Find where the given text appears and provide that cell's center as (x, y) coordinate. 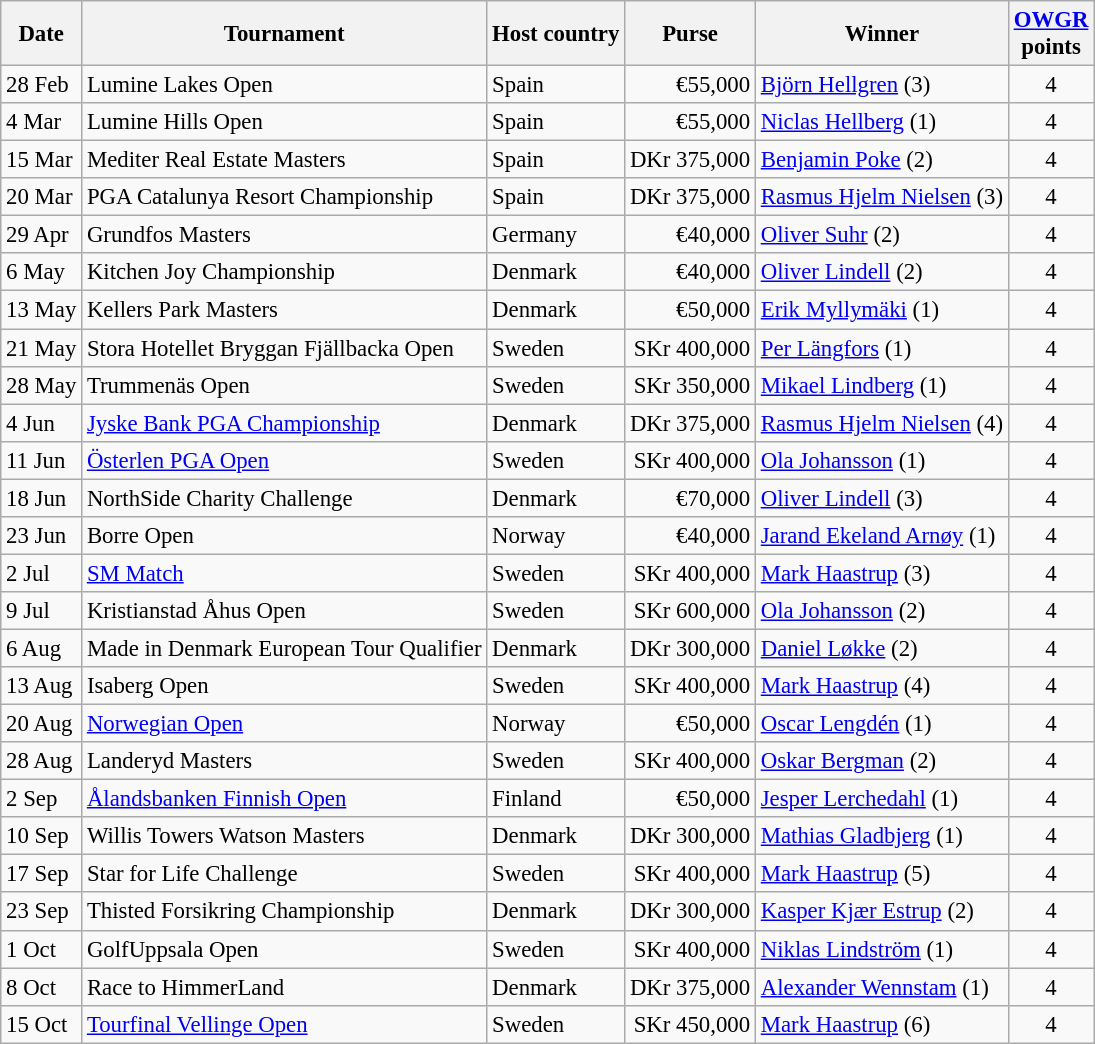
28 Feb (42, 85)
GolfUppsala Open (284, 949)
Österlen PGA Open (284, 460)
4 Mar (42, 122)
20 Mar (42, 197)
8 Oct (42, 987)
Purse (690, 34)
Tournament (284, 34)
13 May (42, 310)
10 Sep (42, 836)
OWGRpoints (1050, 34)
4 Jun (42, 423)
Thisted Forsikring Championship (284, 912)
NorthSide Charity Challenge (284, 498)
Germany (556, 235)
Kitchen Joy Championship (284, 273)
Mark Haastrup (4) (882, 686)
Rasmus Hjelm Nielsen (4) (882, 423)
SKr 600,000 (690, 611)
2 Jul (42, 573)
SKr 350,000 (690, 385)
€70,000 (690, 498)
Stora Hotellet Bryggan Fjällbacka Open (284, 348)
28 Aug (42, 761)
Ålandsbanken Finnish Open (284, 799)
11 Jun (42, 460)
Willis Towers Watson Masters (284, 836)
Oliver Lindell (2) (882, 273)
20 Aug (42, 724)
Oliver Lindell (3) (882, 498)
Ola Johansson (1) (882, 460)
PGA Catalunya Resort Championship (284, 197)
Benjamin Poke (2) (882, 160)
23 Sep (42, 912)
15 Oct (42, 1024)
18 Jun (42, 498)
Björn Hellgren (3) (882, 85)
Kristianstad Åhus Open (284, 611)
2 Sep (42, 799)
Oskar Bergman (2) (882, 761)
Mark Haastrup (5) (882, 874)
Date (42, 34)
6 Aug (42, 648)
Jyske Bank PGA Championship (284, 423)
17 Sep (42, 874)
Ola Johansson (2) (882, 611)
Jarand Ekeland Arnøy (1) (882, 536)
Borre Open (284, 536)
Daniel Løkke (2) (882, 648)
Trummenäs Open (284, 385)
6 May (42, 273)
13 Aug (42, 686)
Rasmus Hjelm Nielsen (3) (882, 197)
1 Oct (42, 949)
15 Mar (42, 160)
Mediter Real Estate Masters (284, 160)
28 May (42, 385)
Star for Life Challenge (284, 874)
9 Jul (42, 611)
Tourfinal Vellinge Open (284, 1024)
Jesper Lerchedahl (1) (882, 799)
Landeryd Masters (284, 761)
Niclas Hellberg (1) (882, 122)
Oliver Suhr (2) (882, 235)
Host country (556, 34)
Mark Haastrup (3) (882, 573)
Race to HimmerLand (284, 987)
SKr 450,000 (690, 1024)
Niklas Lindström (1) (882, 949)
Per Längfors (1) (882, 348)
Oscar Lengdén (1) (882, 724)
Lumine Hills Open (284, 122)
Lumine Lakes Open (284, 85)
Winner (882, 34)
23 Jun (42, 536)
SM Match (284, 573)
Made in Denmark European Tour Qualifier (284, 648)
Grundfos Masters (284, 235)
Isaberg Open (284, 686)
29 Apr (42, 235)
Mikael Lindberg (1) (882, 385)
Kellers Park Masters (284, 310)
Mathias Gladbjerg (1) (882, 836)
Mark Haastrup (6) (882, 1024)
Finland (556, 799)
Erik Myllymäki (1) (882, 310)
Alexander Wennstam (1) (882, 987)
Norwegian Open (284, 724)
Kasper Kjær Estrup (2) (882, 912)
21 May (42, 348)
